Locate the cell with the specified text and output its (X, Y) center coordinate. 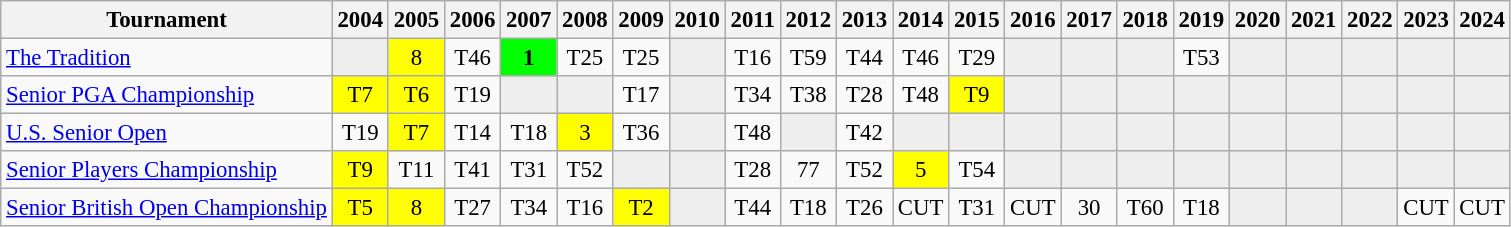
2021 (1314, 20)
T6 (416, 95)
2004 (360, 20)
2012 (808, 20)
2013 (864, 20)
T26 (864, 208)
Tournament (166, 20)
2009 (641, 20)
T11 (416, 170)
T17 (641, 95)
2005 (416, 20)
T2 (641, 208)
2007 (529, 20)
2011 (752, 20)
3 (585, 133)
2006 (472, 20)
U.S. Senior Open (166, 133)
1 (529, 58)
T36 (641, 133)
T27 (472, 208)
30 (1089, 208)
2024 (1482, 20)
2014 (920, 20)
2016 (1033, 20)
T41 (472, 170)
5 (920, 170)
T38 (808, 95)
T42 (864, 133)
2019 (1201, 20)
T14 (472, 133)
T60 (1145, 208)
2017 (1089, 20)
2018 (1145, 20)
Senior British Open Championship (166, 208)
2020 (1257, 20)
T29 (977, 58)
T59 (808, 58)
T5 (360, 208)
Senior PGA Championship (166, 95)
2023 (1426, 20)
2008 (585, 20)
2010 (697, 20)
The Tradition (166, 58)
T54 (977, 170)
77 (808, 170)
T53 (1201, 58)
2022 (1370, 20)
Senior Players Championship (166, 170)
2015 (977, 20)
